Scan for the cell matching the given text and deliver its [x, y] coordinate at center. 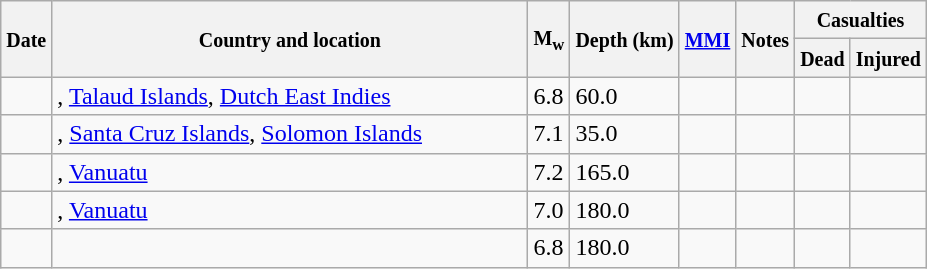
Mw [549, 39]
, Santa Cruz Islands, Solomon Islands [290, 134]
Injured [888, 58]
Country and location [290, 39]
7.2 [549, 172]
MMI [708, 39]
165.0 [624, 172]
, Talaud Islands, Dutch East Indies [290, 96]
Notes [766, 39]
60.0 [624, 96]
Date [26, 39]
Casualties [861, 20]
7.1 [549, 134]
35.0 [624, 134]
Depth (km) [624, 39]
Dead [823, 58]
7.0 [549, 210]
